Return [X, Y] of the center of cell containing provided text 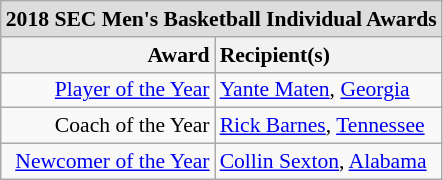
Rick Barnes, Tennessee [328, 126]
Player of the Year [108, 90]
Yante Maten, Georgia [328, 90]
Collin Sexton, Alabama [328, 162]
Newcomer of the Year [108, 162]
Recipient(s) [328, 55]
2018 SEC Men's Basketball Individual Awards [222, 19]
Award [108, 55]
Coach of the Year [108, 126]
